Provide the [x, y] coordinate of the cell's center where the given text is located.  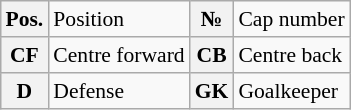
Centre back [291, 55]
Centre forward [118, 55]
Defense [118, 91]
Position [118, 19]
Cap number [291, 19]
CF [24, 55]
GK [212, 91]
Pos. [24, 19]
D [24, 91]
№ [212, 19]
Goalkeeper [291, 91]
CB [212, 55]
